Detect which cell encompasses the target text, then output its (x, y) center coordinate. 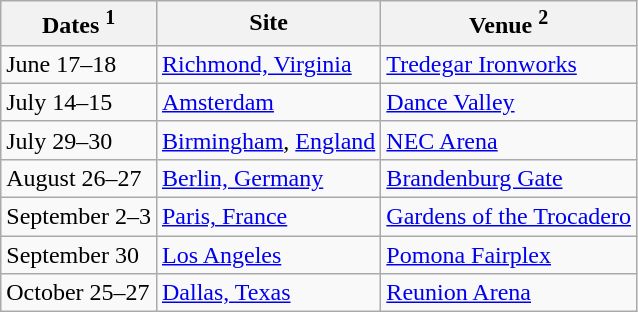
September 30 (79, 255)
June 17–18 (79, 64)
Amsterdam (268, 102)
NEC Arena (509, 140)
Los Angeles (268, 255)
Paris, France (268, 217)
Dates 1 (79, 24)
Dance Valley (509, 102)
Brandenburg Gate (509, 178)
Pomona Fairplex (509, 255)
August 26–27 (79, 178)
Reunion Arena (509, 293)
Tredegar Ironworks (509, 64)
Gardens of the Trocadero (509, 217)
Richmond, Virginia (268, 64)
October 25–27 (79, 293)
Site (268, 24)
July 14–15 (79, 102)
Venue 2 (509, 24)
September 2–3 (79, 217)
Dallas, Texas (268, 293)
Birmingham, England (268, 140)
July 29–30 (79, 140)
Berlin, Germany (268, 178)
